Identify which cell holds the provided text, then report its (X, Y) central coordinate. 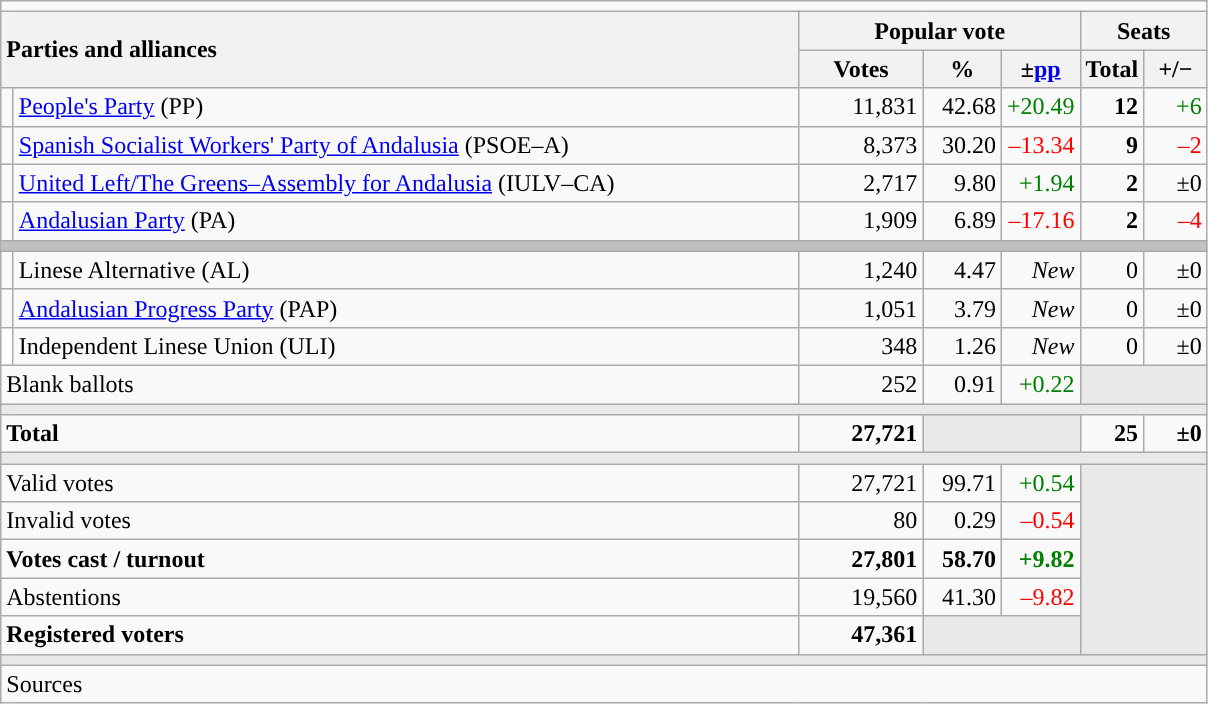
+6 (1176, 107)
Votes cast / turnout (400, 559)
–17.16 (1040, 221)
6.89 (962, 221)
Popular vote (940, 31)
±pp (1040, 69)
+20.49 (1040, 107)
Invalid votes (400, 521)
Parties and alliances (400, 50)
1,240 (861, 270)
–4 (1176, 221)
+9.82 (1040, 559)
0.29 (962, 521)
8,373 (861, 145)
+0.54 (1040, 483)
19,560 (861, 597)
–13.34 (1040, 145)
47,361 (861, 635)
11,831 (861, 107)
0.91 (962, 384)
+0.22 (1040, 384)
348 (861, 346)
Spanish Socialist Workers' Party of Andalusia (PSOE–A) (406, 145)
9.80 (962, 183)
Andalusian Progress Party (PAP) (406, 308)
25 (1112, 434)
42.68 (962, 107)
Blank ballots (400, 384)
Valid votes (400, 483)
1,051 (861, 308)
58.70 (962, 559)
1,909 (861, 221)
3.79 (962, 308)
+/− (1176, 69)
Independent Linese Union (ULI) (406, 346)
80 (861, 521)
Andalusian Party (PA) (406, 221)
Sources (604, 684)
% (962, 69)
+1.94 (1040, 183)
1.26 (962, 346)
27,801 (861, 559)
–9.82 (1040, 597)
99.71 (962, 483)
252 (861, 384)
Seats (1144, 31)
People's Party (PP) (406, 107)
United Left/The Greens–Assembly for Andalusia (IULV–CA) (406, 183)
2,717 (861, 183)
12 (1112, 107)
Linese Alternative (AL) (406, 270)
Votes (861, 69)
30.20 (962, 145)
41.30 (962, 597)
4.47 (962, 270)
9 (1112, 145)
–0.54 (1040, 521)
Abstentions (400, 597)
–2 (1176, 145)
Registered voters (400, 635)
